Search for the cell housing the specified text and yield its (x, y) center coordinate. 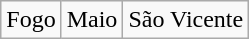
Maio (92, 20)
São Vicente (186, 20)
Fogo (31, 20)
